Locate the cell with the specified text and output its (X, Y) center coordinate. 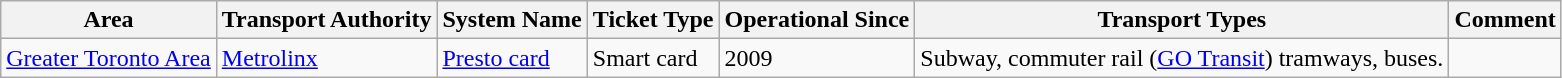
Comment (1505, 20)
Transport Types (1182, 20)
Transport Authority (326, 20)
Ticket Type (653, 20)
Metrolinx (326, 58)
2009 (817, 58)
Area (109, 20)
Smart card (653, 58)
System Name (512, 20)
Greater Toronto Area (109, 58)
Presto card (512, 58)
Operational Since (817, 20)
Subway, commuter rail (GO Transit) tramways, buses. (1182, 58)
